Pinpoint the cell where the given text exists, returning its [x, y] midpoint coordinate. 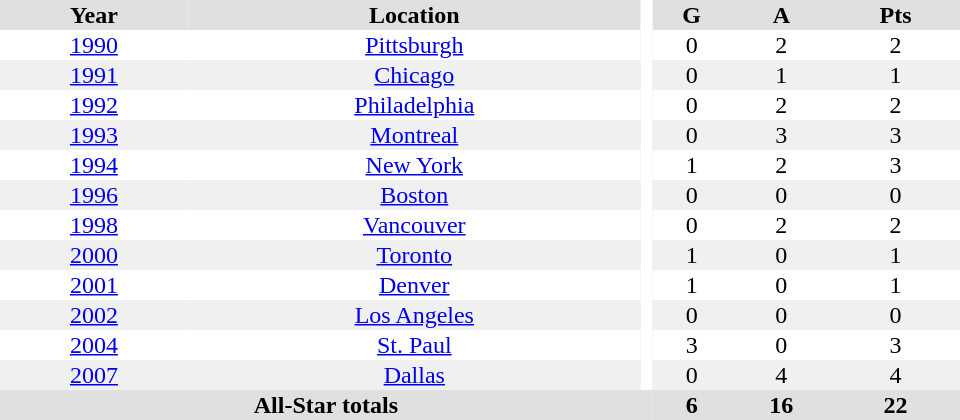
A [782, 15]
Dallas [414, 375]
16 [782, 405]
1996 [94, 195]
1990 [94, 45]
Montreal [414, 135]
Philadelphia [414, 105]
Los Angeles [414, 315]
New York [414, 165]
Pittsburgh [414, 45]
2002 [94, 315]
1994 [94, 165]
1998 [94, 225]
St. Paul [414, 345]
22 [896, 405]
6 [692, 405]
1993 [94, 135]
Boston [414, 195]
Vancouver [414, 225]
Location [414, 15]
G [692, 15]
2000 [94, 255]
Denver [414, 285]
Toronto [414, 255]
2007 [94, 375]
Year [94, 15]
2001 [94, 285]
2004 [94, 345]
Chicago [414, 75]
All-Star totals [326, 405]
Pts [896, 15]
1992 [94, 105]
1991 [94, 75]
